Provide the [x, y] coordinate of the cell's center where the given text is located.  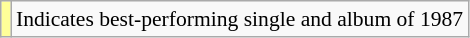
Indicates best-performing single and album of 1987 [240, 19]
